Search for the cell housing the specified text and yield its [X, Y] center coordinate. 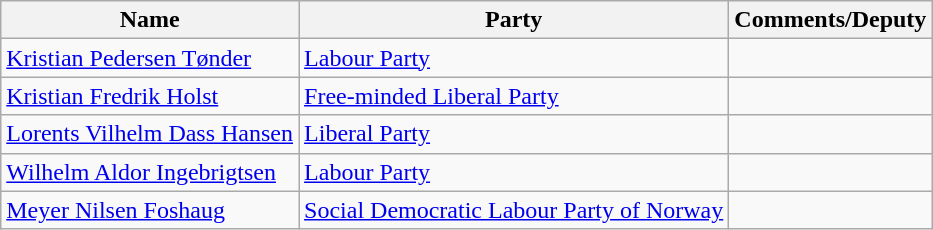
Lorents Vilhelm Dass Hansen [150, 134]
Name [150, 20]
Wilhelm Aldor Ingebrigtsen [150, 172]
Kristian Fredrik Holst [150, 96]
Free-minded Liberal Party [514, 96]
Meyer Nilsen Foshaug [150, 210]
Social Democratic Labour Party of Norway [514, 210]
Comments/Deputy [830, 20]
Liberal Party [514, 134]
Kristian Pedersen Tønder [150, 58]
Party [514, 20]
